Return [x, y] of the center of cell containing provided text 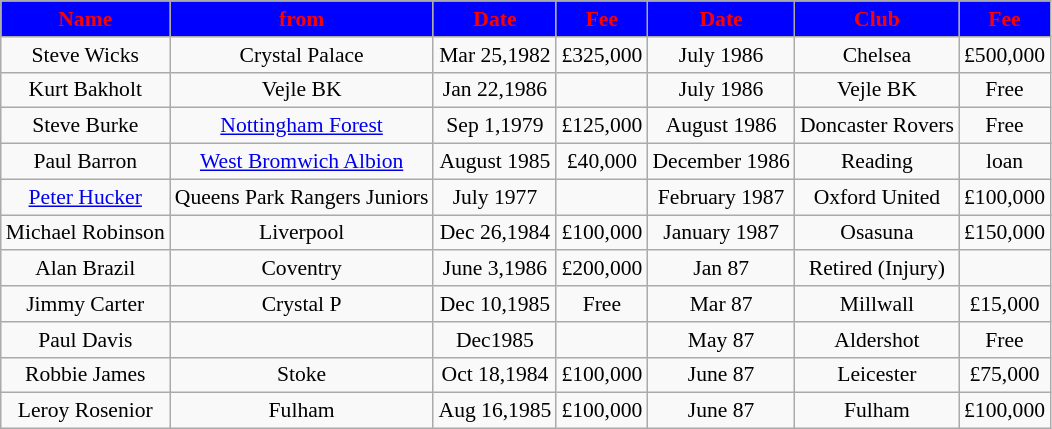
Jan 22,1986 [494, 90]
Leicester [877, 375]
Aug 16,1985 [494, 411]
Paul Barron [86, 162]
Kurt Bakholt [86, 90]
£15,000 [1004, 304]
Chelsea [877, 55]
Liverpool [302, 233]
May 87 [720, 340]
Club [877, 19]
February 1987 [720, 197]
£125,000 [602, 126]
Doncaster Rovers [877, 126]
Dec 10,1985 [494, 304]
August 1986 [720, 126]
Name [86, 19]
loan [1004, 162]
West Bromwich Albion [302, 162]
Sep 1,1979 [494, 126]
from [302, 19]
Crystal P [302, 304]
Jan 87 [720, 269]
Stoke [302, 375]
Oxford United [877, 197]
Paul Davis [86, 340]
£325,000 [602, 55]
December 1986 [720, 162]
July 1977 [494, 197]
January 1987 [720, 233]
£150,000 [1004, 233]
£75,000 [1004, 375]
Robbie James [86, 375]
£500,000 [1004, 55]
Michael Robinson [86, 233]
Retired (Injury) [877, 269]
Aldershot [877, 340]
Nottingham Forest [302, 126]
Osasuna [877, 233]
Crystal Palace [302, 55]
June 3,1986 [494, 269]
Queens Park Rangers Juniors [302, 197]
August 1985 [494, 162]
Mar 25,1982 [494, 55]
Alan Brazil [86, 269]
Dec1985 [494, 340]
Leroy Rosenior [86, 411]
Jimmy Carter [86, 304]
Steve Burke [86, 126]
£40,000 [602, 162]
Coventry [302, 269]
Steve Wicks [86, 55]
Peter Hucker [86, 197]
Mar 87 [720, 304]
Reading [877, 162]
Oct 18,1984 [494, 375]
Dec 26,1984 [494, 233]
£200,000 [602, 269]
Millwall [877, 304]
